Return (X, Y) of the center of cell containing provided text 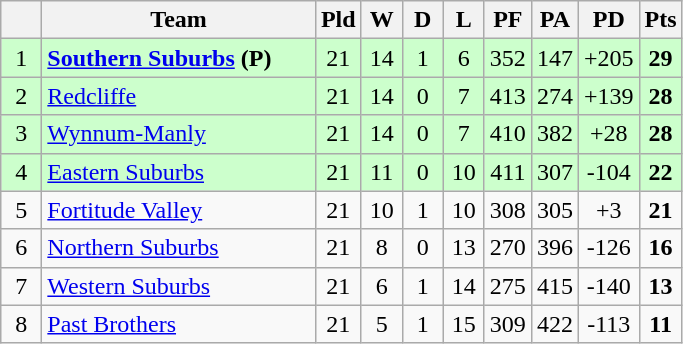
15 (464, 324)
307 (554, 172)
309 (508, 324)
396 (554, 248)
PD (608, 20)
29 (660, 58)
16 (660, 248)
Eastern Suburbs (179, 172)
Northern Suburbs (179, 248)
275 (508, 286)
Past Brothers (179, 324)
Redcliffe (179, 96)
Pld (338, 20)
413 (508, 96)
422 (554, 324)
270 (508, 248)
+139 (608, 96)
-126 (608, 248)
PA (554, 20)
352 (508, 58)
382 (554, 134)
PF (508, 20)
+205 (608, 58)
Team (179, 20)
Wynnum-Manly (179, 134)
411 (508, 172)
Pts (660, 20)
-104 (608, 172)
D (422, 20)
+3 (608, 210)
410 (508, 134)
305 (554, 210)
3 (22, 134)
L (464, 20)
+28 (608, 134)
2 (22, 96)
4 (22, 172)
-140 (608, 286)
274 (554, 96)
Western Suburbs (179, 286)
147 (554, 58)
415 (554, 286)
Fortitude Valley (179, 210)
308 (508, 210)
Southern Suburbs (P) (179, 58)
W (382, 20)
-113 (608, 324)
22 (660, 172)
